For the text-containing cell, return its midpoint in (x, y) coordinate format. 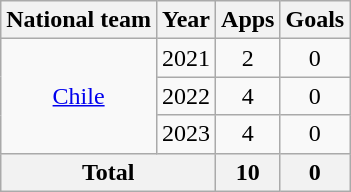
National team (79, 20)
2021 (186, 58)
Goals (315, 20)
2022 (186, 96)
Apps (248, 20)
Total (108, 172)
Year (186, 20)
Chile (79, 96)
2023 (186, 134)
2 (248, 58)
10 (248, 172)
